Return the (X, Y) coordinate for the center point of the cell that contains the specified text.  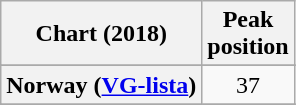
Chart (2018) (102, 34)
37 (248, 85)
Peak position (248, 34)
Norway (VG-lista) (102, 85)
